Extract the [x, y] coordinate from the center of the cell holding the provided text.  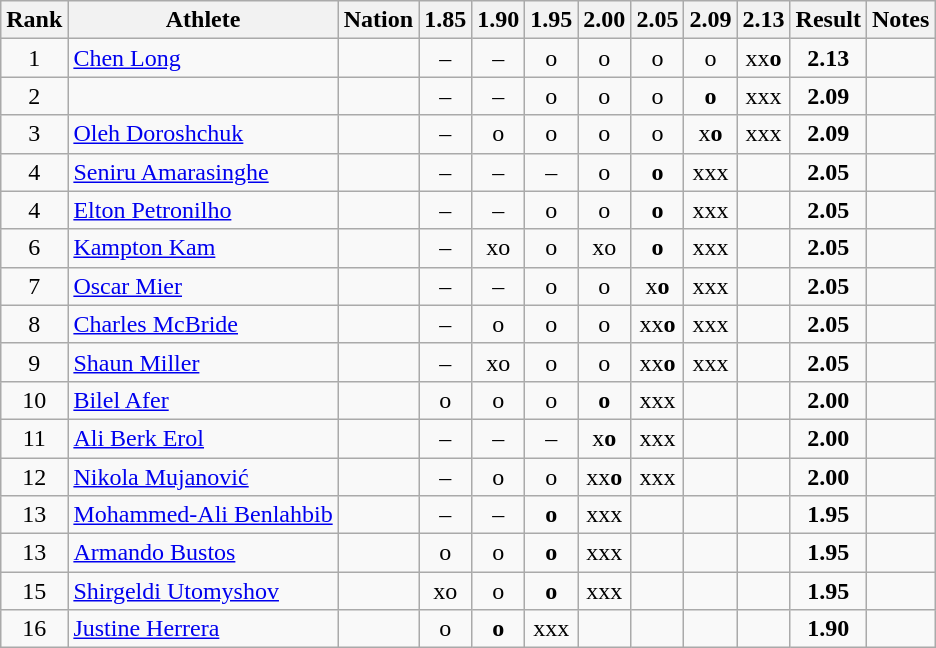
Kampton Kam [203, 248]
Notes [900, 20]
2 [34, 96]
Rank [34, 20]
Shaun Miller [203, 362]
Ali Berk Erol [203, 438]
9 [34, 362]
Athlete [203, 20]
8 [34, 324]
Oscar Mier [203, 286]
11 [34, 438]
Oleh Doroshchuk [203, 134]
Charles McBride [203, 324]
Armando Bustos [203, 553]
1 [34, 58]
Result [828, 20]
Mohammed-Ali Benlahbib [203, 515]
Justine Herrera [203, 629]
Nikola Mujanović [203, 477]
12 [34, 477]
Chen Long [203, 58]
Shirgeldi Utomyshov [203, 591]
1.85 [446, 20]
Nation [378, 20]
Elton Petronilho [203, 210]
6 [34, 248]
Bilel Afer [203, 400]
16 [34, 629]
3 [34, 134]
10 [34, 400]
15 [34, 591]
7 [34, 286]
Seniru Amarasinghe [203, 172]
